Extract the (X, Y) coordinate from the center of the cell holding the provided text.  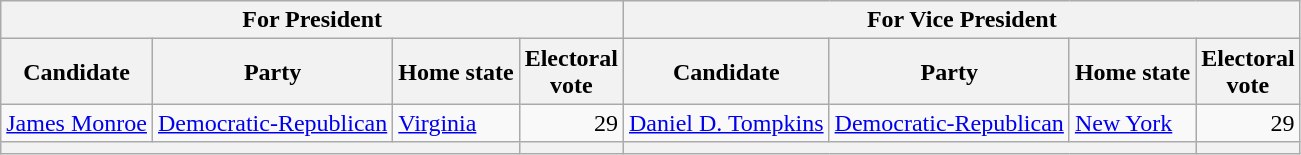
Daniel D. Tompkins (726, 123)
For President (312, 20)
Virginia (456, 123)
James Monroe (77, 123)
For Vice President (962, 20)
New York (1132, 123)
